Return the [X, Y] coordinate for the center point of the cell that contains the specified text.  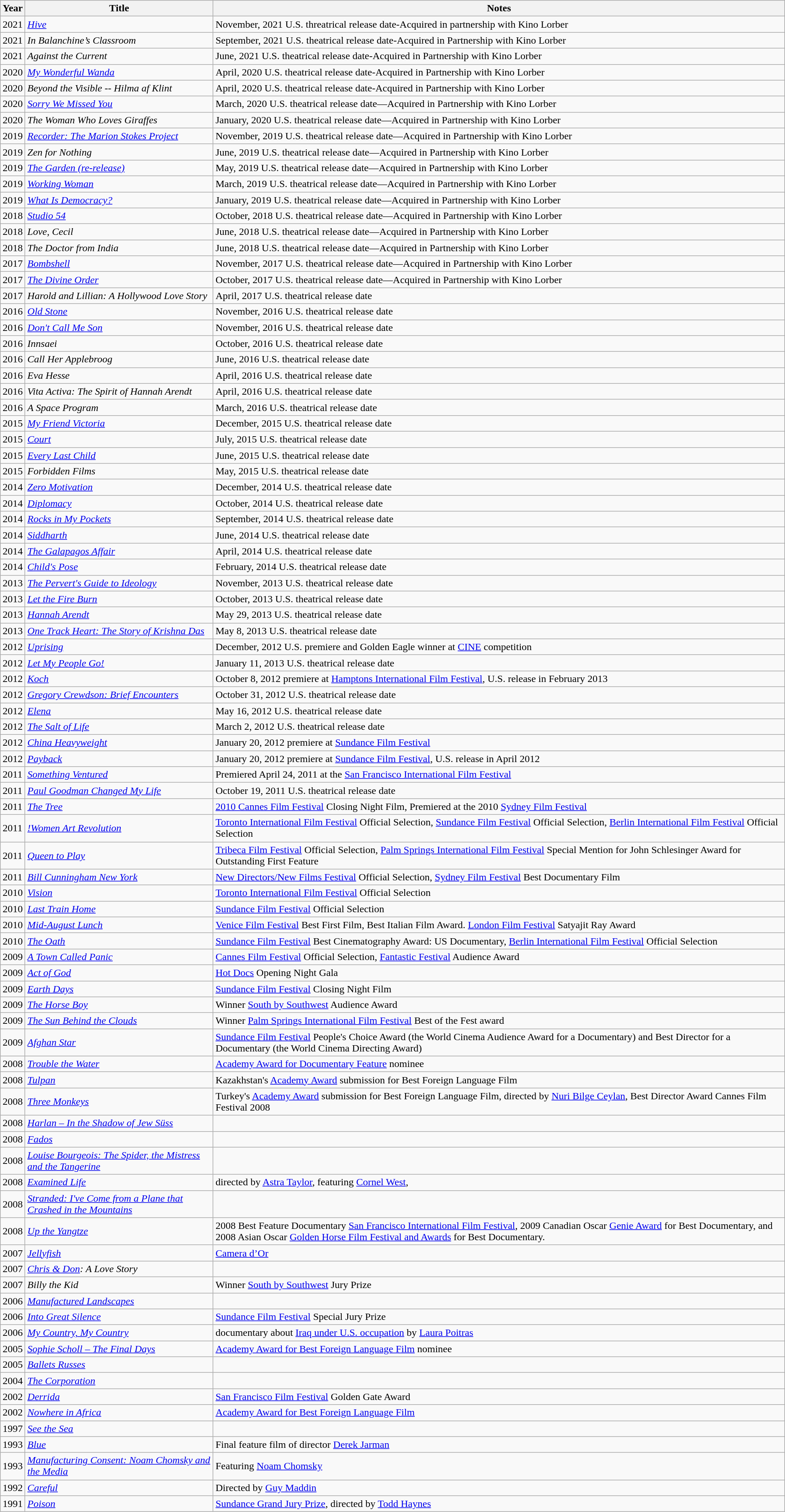
directed by Astra Taylor, featuring Cornel West, [499, 1182]
March, 2020 U.S. theatrical release date—Acquired in Partnership with Kino Lorber [499, 104]
Gregory Crewdson: Brief Encounters [119, 695]
Toronto International Film Festival Official Selection [499, 893]
Sophie Scholl – The Final Days [119, 1349]
Every Last Child [119, 455]
2010 Cannes Film Festival Closing Night Film, Premiered at the 2010 Sydney Film Festival [499, 807]
April, 2014 U.S. theatrical release date [499, 551]
The Sun Behind the Clouds [119, 1021]
Sundance Film Festival Closing Night Film [499, 989]
October, 2013 U.S. theatrical release date [499, 599]
My Wonderful Wanda [119, 72]
Sundance Film Festival Special Jury Prize [499, 1317]
December, 2014 U.S. theatrical release date [499, 487]
Siddharth [119, 535]
A Space Program [119, 407]
Careful [119, 1488]
Forbidden Films [119, 471]
Payback [119, 759]
Final feature film of director Derek Jarman [499, 1444]
Winner South by Southwest Jury Prize [499, 1285]
Camera d’Or [499, 1253]
Manufacturing Consent: Noam Chomsky and the Media [119, 1466]
Uprising [119, 647]
Featuring Noam Chomsky [499, 1466]
Turkey's Academy Award submission for Best Foreign Language Film, directed by Nuri Bilge Ceylan, Best Director Award Cannes Film Festival 2008 [499, 1101]
Something Ventured [119, 775]
Let the Fire Burn [119, 599]
Studio 54 [119, 216]
The Tree [119, 807]
December, 2015 U.S. theatrical release date [499, 423]
A Town Called Panic [119, 957]
April, 2017 U.S. theatrical release date [499, 296]
My Friend Victoria [119, 423]
October, 2018 U.S. theatrical release date—Acquired in Partnership with Kino Lorber [499, 216]
Hot Docs Opening Night Gala [499, 973]
March, 2016 U.S. theatrical release date [499, 407]
Earth Days [119, 989]
Hannah Arendt [119, 615]
November, 2013 U.S. theatrical release date [499, 583]
October, 2016 U.S. theatrical release date [499, 344]
documentary about Iraq under U.S. occupation by Laura Poitras [499, 1333]
Court [119, 439]
Academy Award for Best Foreign Language Film nominee [499, 1349]
The Woman Who Loves Giraffes [119, 120]
Act of God [119, 973]
Innsaei [119, 344]
Ballets Russes [119, 1365]
Three Monkeys [119, 1101]
May, 2015 U.S. theatrical release date [499, 471]
July, 2015 U.S. theatrical release date [499, 439]
Derrida [119, 1397]
Sundance Film Festival Official Selection [499, 909]
Premiered April 24, 2011 at the San Francisco International Film Festival [499, 775]
Beyond the Visible -- Hilma af Klint [119, 88]
See the Sea [119, 1429]
Venice Film Festival Best First Film, Best Italian Film Award. London Film Festival Satyajit Ray Award [499, 925]
March, 2019 U.S. theatrical release date—Acquired in Partnership with Kino Lorber [499, 184]
Bombshell [119, 264]
October, 2014 U.S. theatrical release date [499, 503]
Let My People Go! [119, 663]
Notes [499, 8]
October 19, 2011 U.S. theatrical release date [499, 791]
Sundance Film Festival Best Cinematography Award: US Documentary, Berlin International Film Festival Official Selection [499, 941]
2004 [13, 1381]
The Salt of Life [119, 727]
Zen for Nothing [119, 152]
September, 2014 U.S. theatrical release date [499, 519]
Vision [119, 893]
Winner Palm Springs International Film Festival Best of the Fest award [499, 1021]
Rocks in My Pockets [119, 519]
1991 [13, 1504]
Trouble the Water [119, 1064]
September, 2021 U.S. theatrical release date-Acquired in Partnership with Kino Lorber [499, 40]
In Balanchine’s Classroom [119, 40]
Billy the Kid [119, 1285]
March 2, 2012 U.S. theatrical release date [499, 727]
January 20, 2012 premiere at Sundance Film Festival [499, 743]
Blue [119, 1444]
Queen to Play [119, 856]
!Women Art Revolution [119, 828]
Call Her Applebroog [119, 359]
May, 2019 U.S. theatrical release date—Acquired in Partnership with Kino Lorber [499, 168]
The Pervert's Guide to Ideology [119, 583]
January, 2020 U.S. theatrical release date—Acquired in Partnership with Kino Lorber [499, 120]
November, 2017 U.S. theatrical release date—Acquired in Partnership with Kino Lorber [499, 264]
Title [119, 8]
Don't Call Me Son [119, 328]
Elena [119, 711]
Paul Goodman Changed My Life [119, 791]
The Doctor from India [119, 248]
Eva Hesse [119, 375]
1997 [13, 1429]
Diplomacy [119, 503]
My Country, My Country [119, 1333]
Examined Life [119, 1182]
June, 2016 U.S. theatrical release date [499, 359]
December, 2012 U.S. premiere and Golden Eagle winner at CINE competition [499, 647]
The Horse Boy [119, 1005]
China Heavyweight [119, 743]
Into Great Silence [119, 1317]
Sorry We Missed You [119, 104]
Fados [119, 1139]
The Galapagos Affair [119, 551]
Child's Pose [119, 567]
January, 2019 U.S. theatrical release date—Acquired in Partnership with Kino Lorber [499, 200]
Manufactured Landscapes [119, 1301]
Year [13, 8]
Kazakhstan's Academy Award submission for Best Foreign Language Film [499, 1080]
November, 2019 U.S. theatrical release date—Acquired in Partnership with Kino Lorber [499, 136]
Jellyfish [119, 1253]
Up the Yangtze [119, 1231]
The Corporation [119, 1381]
Harlan – In the Shadow of Jew Süss [119, 1123]
June, 2015 U.S. theatrical release date [499, 455]
Nowhere in Africa [119, 1413]
Stranded: I've Come from a Plane that Crashed in the Mountains [119, 1204]
The Oath [119, 941]
Harold and Lillian: A Hollywood Love Story [119, 296]
Koch [119, 679]
January 20, 2012 premiere at Sundance Film Festival, U.S. release in April 2012 [499, 759]
New Directors/New Films Festival Official Selection, Sydney Film Festival Best Documentary Film [499, 877]
Academy Award for Best Foreign Language Film [499, 1413]
One Track Heart: The Story of Krishna Das [119, 631]
Louise Bourgeois: The Spider, the Mistress and the Tangerine [119, 1161]
Poison [119, 1504]
Tulpan [119, 1080]
May 29, 2013 U.S. theatrical release date [499, 615]
Old Stone [119, 312]
Bill Cunningham New York [119, 877]
Sundance Grand Jury Prize, directed by Todd Haynes [499, 1504]
Vita Activa: The Spirit of Hannah Arendt [119, 391]
June, 2019 U.S. theatrical release date—Acquired in Partnership with Kino Lorber [499, 152]
October, 2017 U.S. theatrical release date—Acquired in Partnership with Kino Lorber [499, 280]
What Is Democracy? [119, 200]
Love, Cecil [119, 232]
Cannes Film Festival Official Selection, Fantastic Festival Audience Award [499, 957]
Last Train Home [119, 909]
Mid-August Lunch [119, 925]
May 8, 2013 U.S. theatrical release date [499, 631]
February, 2014 U.S. theatrical release date [499, 567]
January 11, 2013 U.S. theatrical release date [499, 663]
October 8, 2012 premiere at Hamptons International Film Festival, U.S. release in February 2013 [499, 679]
Afghan Star [119, 1043]
Academy Award for Documentary Feature nominee [499, 1064]
Recorder: The Marion Stokes Project [119, 136]
June, 2014 U.S. theatrical release date [499, 535]
June, 2021 U.S. theatrical release date-Acquired in Partnership with Kino Lorber [499, 56]
Hive [119, 24]
The Garden (re-release) [119, 168]
May 16, 2012 U.S. theatrical release date [499, 711]
The Divine Order [119, 280]
Working Woman [119, 184]
Winner South by Southwest Audience Award [499, 1005]
San Francisco Film Festival Golden Gate Award [499, 1397]
Against the Current [119, 56]
Zero Motivation [119, 487]
October 31, 2012 U.S. theatrical release date [499, 695]
November, 2021 U.S. threatrical release date-Acquired in partnership with Kino Lorber [499, 24]
Chris & Don: A Love Story [119, 1269]
Directed by Guy Maddin [499, 1488]
1992 [13, 1488]
